Find where the given text appears and provide that cell's center as (x, y) coordinate. 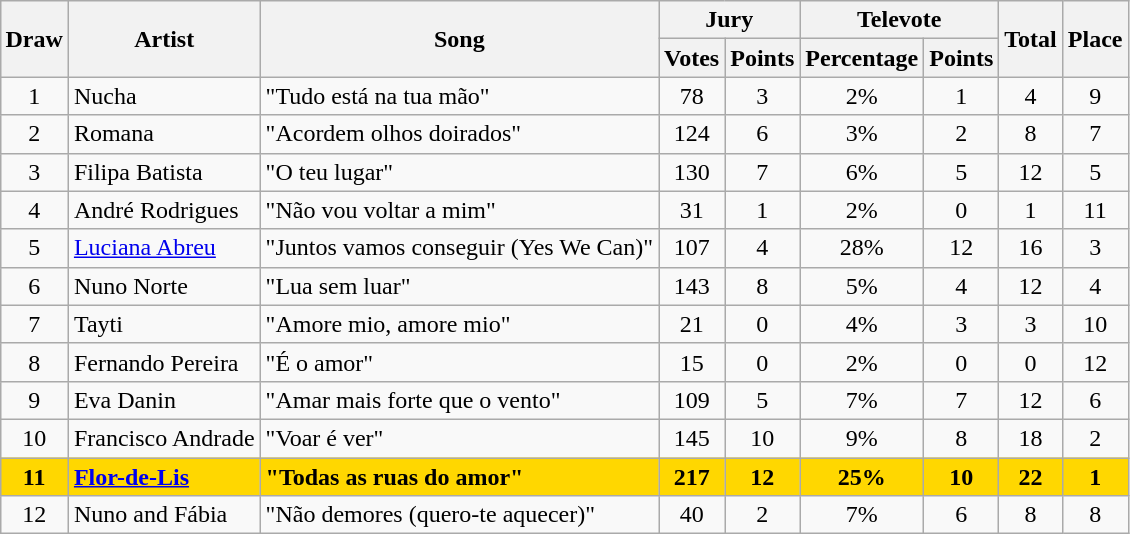
Song (459, 39)
Filipa Batista (164, 172)
Tayti (164, 324)
Total (1031, 39)
André Rodrigues (164, 210)
"Amar mais forte que o vento" (459, 400)
Nuno Norte (164, 286)
Jury (730, 20)
Flor-de-Lis (164, 477)
Place (1095, 39)
124 (692, 134)
Televote (900, 20)
Votes (692, 58)
Luciana Abreu (164, 248)
Fernando Pereira (164, 362)
40 (692, 515)
25% (862, 477)
28% (862, 248)
15 (692, 362)
217 (692, 477)
Eva Danin (164, 400)
6% (862, 172)
"É o amor" (459, 362)
18 (1031, 438)
78 (692, 96)
Nucha (164, 96)
Draw (34, 39)
Romana (164, 134)
"Juntos vamos conseguir (Yes We Can)" (459, 248)
Francisco Andrade (164, 438)
21 (692, 324)
"Todas as ruas do amor" (459, 477)
Percentage (862, 58)
16 (1031, 248)
"Não demores (quero-te aquecer)" (459, 515)
4% (862, 324)
145 (692, 438)
22 (1031, 477)
"Tudo está na tua mão" (459, 96)
130 (692, 172)
Artist (164, 39)
"Amore mio, amore mio" (459, 324)
143 (692, 286)
Nuno and Fábia (164, 515)
"Lua sem luar" (459, 286)
"O teu lugar" (459, 172)
5% (862, 286)
"Não vou voltar a mim" (459, 210)
31 (692, 210)
"Voar é ver" (459, 438)
"Acordem olhos doirados" (459, 134)
109 (692, 400)
107 (692, 248)
3% (862, 134)
9% (862, 438)
